For the text-containing cell, return its midpoint in [X, Y] coordinate format. 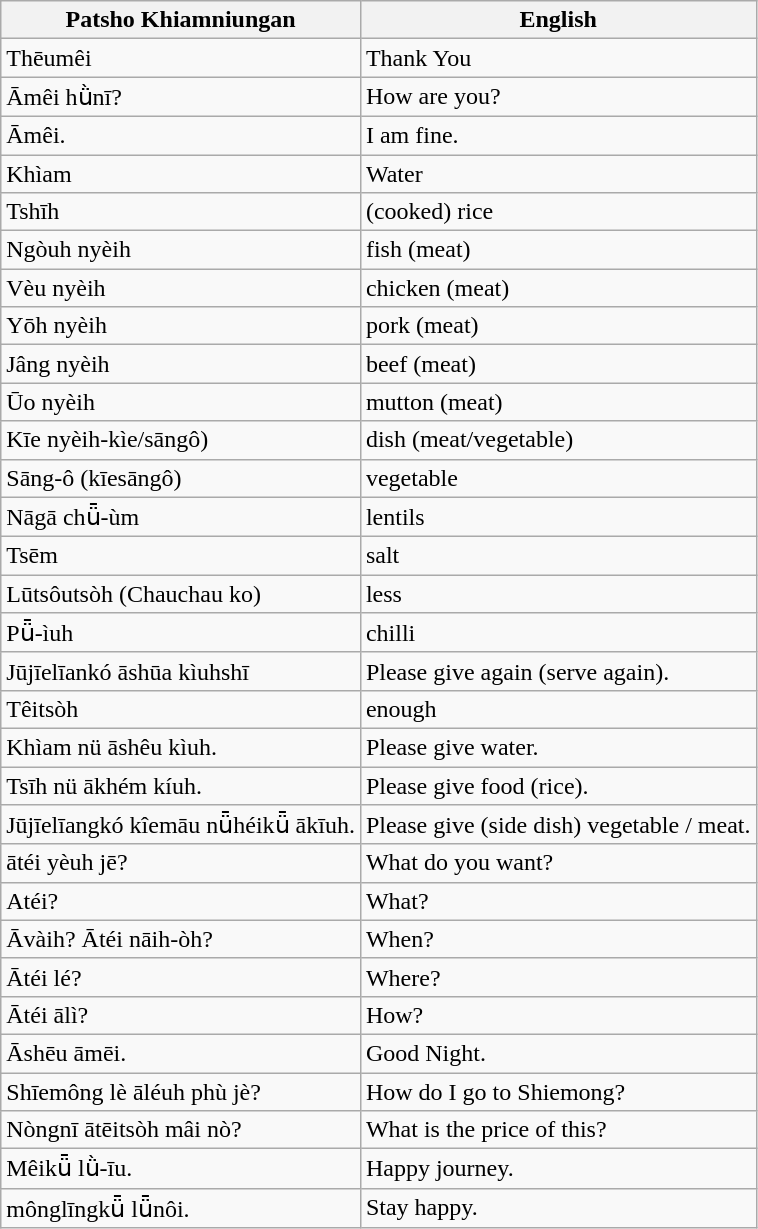
chicken (meat) [558, 288]
Khìam [181, 173]
Lūtsôutsòh (Chauchau ko) [181, 594]
mutton (meat) [558, 402]
Ngòuh nyèih [181, 250]
Tshīh [181, 212]
Jūjīelīangkó kîemāu nǖhéikǖ ākīuh. [181, 825]
enough [558, 709]
Ātéi ālì? [181, 1015]
Sāng-ô (kīesāngô) [181, 478]
How? [558, 1015]
Têitsòh [181, 709]
Vèu nyèih [181, 288]
Khìam nü āshêu kìuh. [181, 747]
Please give again (serve again). [558, 671]
What is the price of this? [558, 1130]
mônglīngkǖ lǖnôi. [181, 1208]
less [558, 594]
Please give water. [558, 747]
Please give (side dish) vegetable / meat. [558, 825]
Tsēm [181, 556]
Atéi? [181, 901]
Āmêi. [181, 135]
dish (meat/vegetable) [558, 440]
Shīemông lè āléuh phù jè? [181, 1091]
What? [558, 901]
Patsho Khiamniungan [181, 20]
chilli [558, 633]
Jâng nyèih [181, 364]
ātéi yèuh jē? [181, 863]
Nāgā chǖ-ùm [181, 517]
Yōh nyèih [181, 326]
fish (meat) [558, 250]
Ūo nyèih [181, 402]
English [558, 20]
What do you want? [558, 863]
Please give food (rice). [558, 785]
Happy journey. [558, 1169]
Water [558, 173]
Stay happy. [558, 1208]
vegetable [558, 478]
lentils [558, 517]
Āshēu āmēi. [181, 1053]
Thēumêi [181, 58]
beef (meat) [558, 364]
salt [558, 556]
Jūjīelīankó āshūa kìuhshī [181, 671]
I am fine. [558, 135]
Thank You [558, 58]
When? [558, 939]
Pǖ-ìuh [181, 633]
Ātéi lé? [181, 977]
How are you? [558, 97]
Good Night. [558, 1053]
Kīe nyèih-kìe/sāngô) [181, 440]
(cooked) rice [558, 212]
Āvàih? Ātéi nāih-òh? [181, 939]
Mêikǖ lǜ-īu. [181, 1169]
Nòngnī ātēitsòh mâi nò? [181, 1130]
How do I go to Shiemong? [558, 1091]
Āmêi hǜnī? [181, 97]
Tsīh nü ākhém kíuh. [181, 785]
Where? [558, 977]
pork (meat) [558, 326]
